Output the [x, y] coordinate of the center of the cell containing the given text.  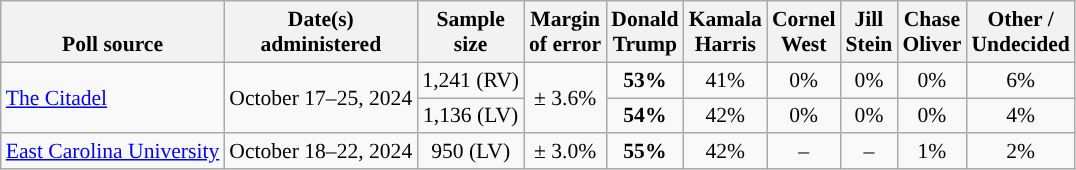
Poll source [113, 32]
Samplesize [470, 32]
2% [1020, 152]
Marginof error [565, 32]
Date(s)administered [320, 32]
53% [644, 80]
4% [1020, 116]
KamalaHarris [726, 32]
The Citadel [113, 98]
± 3.0% [565, 152]
1,136 (LV) [470, 116]
JillStein [870, 32]
Other /Undecided [1020, 32]
October 17–25, 2024 [320, 98]
± 3.6% [565, 98]
41% [726, 80]
DonaldTrump [644, 32]
950 (LV) [470, 152]
1% [932, 152]
ChaseOliver [932, 32]
CornelWest [804, 32]
55% [644, 152]
October 18–22, 2024 [320, 152]
1,241 (RV) [470, 80]
East Carolina University [113, 152]
54% [644, 116]
6% [1020, 80]
